Output the (X, Y) coordinate of the center of the cell containing the given text.  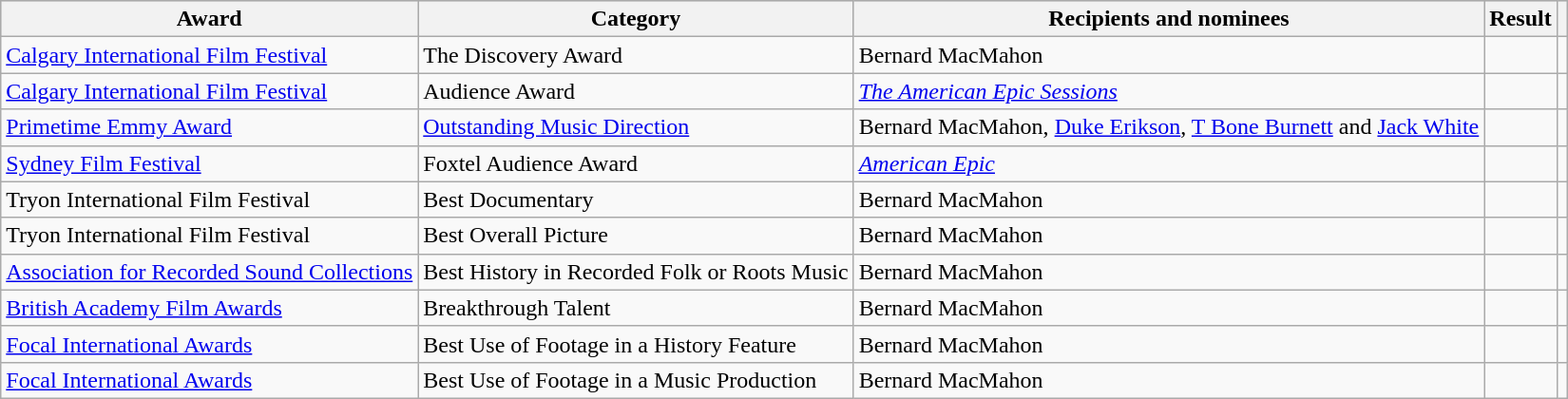
Audience Award (636, 91)
Category (636, 19)
Primetime Emmy Award (209, 127)
American Epic (1169, 163)
British Academy Film Awards (209, 308)
Association for Recorded Sound Collections (209, 272)
Outstanding Music Direction (636, 127)
Recipients and nominees (1169, 19)
Best History in Recorded Folk or Roots Music (636, 272)
Best Use of Footage in a Music Production (636, 380)
Bernard MacMahon, Duke Erikson, T Bone Burnett and Jack White (1169, 127)
Best Use of Footage in a History Feature (636, 344)
Result (1520, 19)
Best Overall Picture (636, 236)
Best Documentary (636, 199)
Award (209, 19)
Breakthrough Talent (636, 308)
The American Epic Sessions (1169, 91)
Foxtel Audience Award (636, 163)
Sydney Film Festival (209, 163)
The Discovery Award (636, 55)
